Detect which cell encompasses the target text, then output its (X, Y) center coordinate. 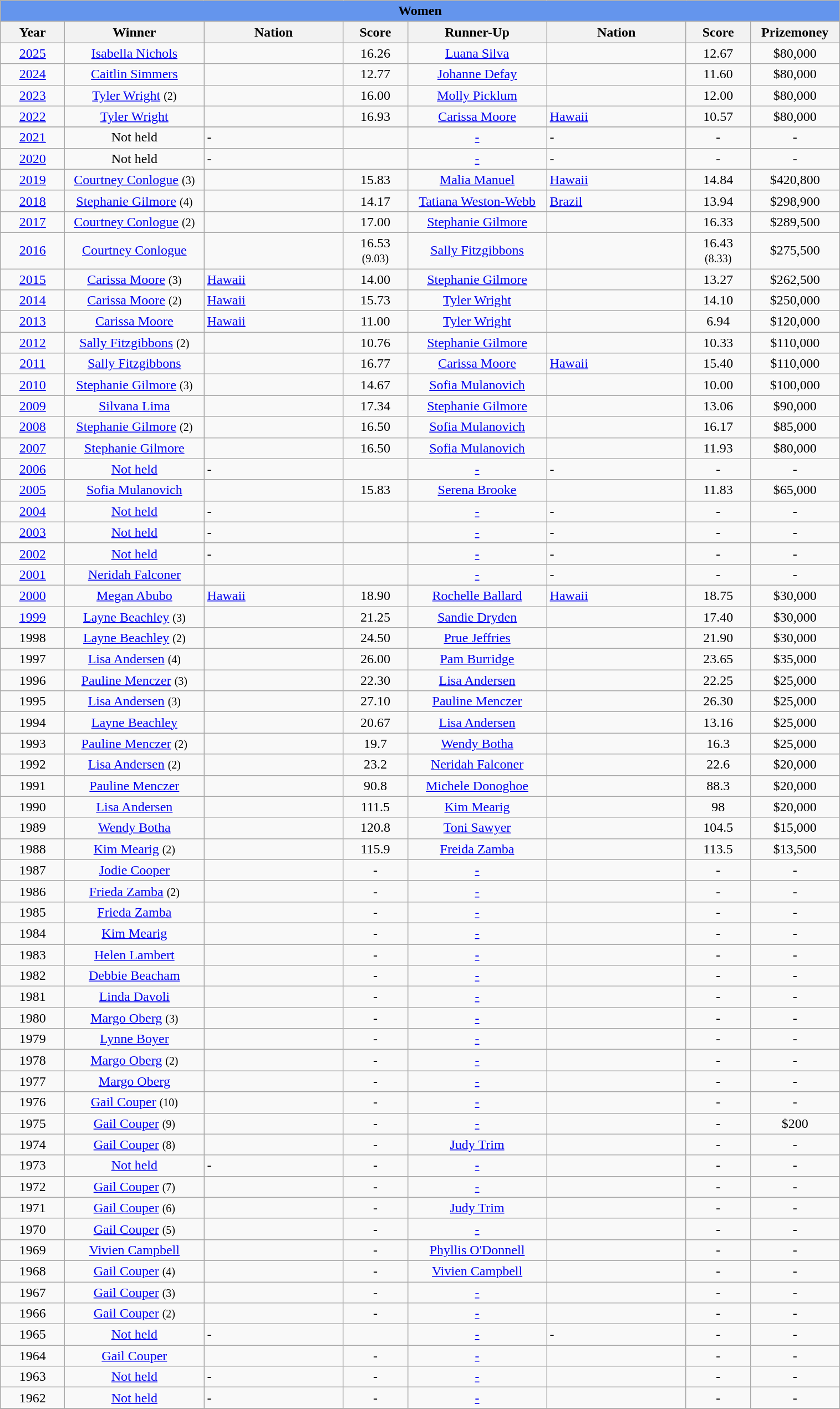
2021 (33, 138)
$200 (795, 1123)
Layne Beachley (2) (134, 638)
18.90 (375, 596)
Layne Beachley (3) (134, 617)
Layne Beachley (134, 723)
$420,800 (795, 180)
1983 (33, 954)
1964 (33, 1356)
13.16 (718, 723)
Lisa Andersen (4) (134, 659)
2001 (33, 574)
1967 (33, 1293)
$65,000 (795, 490)
1996 (33, 680)
Megan Abubo (134, 596)
2024 (33, 74)
Malia Manuel (477, 180)
1973 (33, 1166)
111.5 (375, 807)
22.6 (718, 765)
Pauline Menczer (3) (134, 680)
Gail Couper (3) (134, 1293)
Stephanie Gilmore (2) (134, 427)
Gail Couper (8) (134, 1145)
Tatiana Weston-Webb (477, 201)
11.83 (718, 490)
2005 (33, 490)
16.3 (718, 744)
1999 (33, 617)
Pam Burridge (477, 659)
1966 (33, 1314)
1979 (33, 1039)
6.94 (718, 322)
2022 (33, 116)
Debbie Beacham (134, 976)
26.00 (375, 659)
Carissa Moore (3) (134, 279)
$85,000 (795, 427)
Linda Davoli (134, 997)
Sandie Dryden (477, 617)
2007 (33, 448)
1963 (33, 1377)
Margo Oberg (134, 1081)
1985 (33, 912)
Helen Lambert (134, 954)
2017 (33, 222)
Gail Couper (10) (134, 1102)
Carissa Moore (2) (134, 301)
16.17 (718, 427)
Courtney Conlogue (2) (134, 222)
1997 (33, 659)
$250,000 (795, 301)
14.00 (375, 279)
Sally Fitzgibbons (2) (134, 343)
22.25 (718, 680)
13.94 (718, 201)
1962 (33, 1398)
2006 (33, 469)
Kim Mearig (2) (134, 849)
2013 (33, 322)
2018 (33, 201)
17.34 (375, 406)
Frieda Zamba (134, 912)
1984 (33, 933)
1977 (33, 1081)
1993 (33, 744)
104.5 (718, 828)
98 (718, 807)
14.10 (718, 301)
1968 (33, 1271)
17.40 (718, 617)
Winner (134, 32)
Rochelle Ballard (477, 596)
23.65 (718, 659)
$100,000 (795, 385)
Michele Donoghoe (477, 786)
113.5 (718, 849)
23.2 (375, 765)
Phyllis O'Donnell (477, 1250)
1991 (33, 786)
14.67 (375, 385)
Lisa Andersen (3) (134, 701)
10.76 (375, 343)
2019 (33, 180)
Frieda Zamba (2) (134, 891)
11.60 (718, 74)
24.50 (375, 638)
Margo Oberg (2) (134, 1060)
2014 (33, 301)
11.93 (718, 448)
10.33 (718, 343)
1992 (33, 765)
Gail Couper (7) (134, 1187)
1978 (33, 1060)
1994 (33, 723)
1965 (33, 1335)
1980 (33, 1018)
15.73 (375, 301)
$15,000 (795, 828)
90.8 (375, 786)
10.57 (718, 116)
19.7 (375, 744)
Stephanie Gilmore (3) (134, 385)
Women (420, 11)
$35,000 (795, 659)
$275,500 (795, 251)
Lynne Boyer (134, 1039)
Stephanie Gilmore (4) (134, 201)
$13,500 (795, 849)
16.43 (8.33) (718, 251)
Isabella Nichols (134, 53)
16.00 (375, 95)
2004 (33, 511)
1986 (33, 891)
2009 (33, 406)
18.75 (718, 596)
Prue Jeffries (477, 638)
Gail Couper (6) (134, 1208)
Pauline Menczer (2) (134, 744)
1969 (33, 1250)
120.8 (375, 828)
Gail Couper (5) (134, 1229)
21.90 (718, 638)
$298,900 (795, 201)
1987 (33, 870)
2003 (33, 532)
Runner-Up (477, 32)
12.77 (375, 74)
11.00 (375, 322)
Tyler Wright (2) (134, 95)
2002 (33, 553)
1976 (33, 1102)
13.27 (718, 279)
17.00 (375, 222)
Year (33, 32)
2020 (33, 159)
1982 (33, 976)
1981 (33, 997)
Johanne Defay (477, 74)
14.84 (718, 180)
2000 (33, 596)
Gail Couper (4) (134, 1271)
2012 (33, 343)
88.3 (718, 786)
115.9 (375, 849)
2016 (33, 251)
2023 (33, 95)
Luana Silva (477, 53)
Toni Sawyer (477, 828)
Freida Zamba (477, 849)
2011 (33, 364)
Serena Brooke (477, 490)
14.17 (375, 201)
16.93 (375, 116)
Lisa Andersen (2) (134, 765)
21.25 (375, 617)
1990 (33, 807)
1998 (33, 638)
$120,000 (795, 322)
Silvana Lima (134, 406)
$262,500 (795, 279)
12.67 (718, 53)
Courtney Conlogue (3) (134, 180)
1970 (33, 1229)
Margo Oberg (3) (134, 1018)
1995 (33, 701)
1971 (33, 1208)
16.33 (718, 222)
15.40 (718, 364)
1974 (33, 1145)
13.06 (718, 406)
2008 (33, 427)
Brazil (617, 201)
16.26 (375, 53)
2025 (33, 53)
Gail Couper (2) (134, 1314)
$289,500 (795, 222)
Jodie Cooper (134, 870)
Caitlin Simmers (134, 74)
$90,000 (795, 406)
Prizemoney (795, 32)
1972 (33, 1187)
16.77 (375, 364)
Gail Couper (9) (134, 1123)
Gail Couper (134, 1356)
10.00 (718, 385)
2010 (33, 385)
16.53 (9.03) (375, 251)
1989 (33, 828)
22.30 (375, 680)
26.30 (718, 701)
1988 (33, 849)
20.67 (375, 723)
12.00 (718, 95)
27.10 (375, 701)
2015 (33, 279)
1975 (33, 1123)
Molly Picklum (477, 95)
Courtney Conlogue (134, 251)
